From the cell containing the given text, extract its center point as [x, y] coordinate. 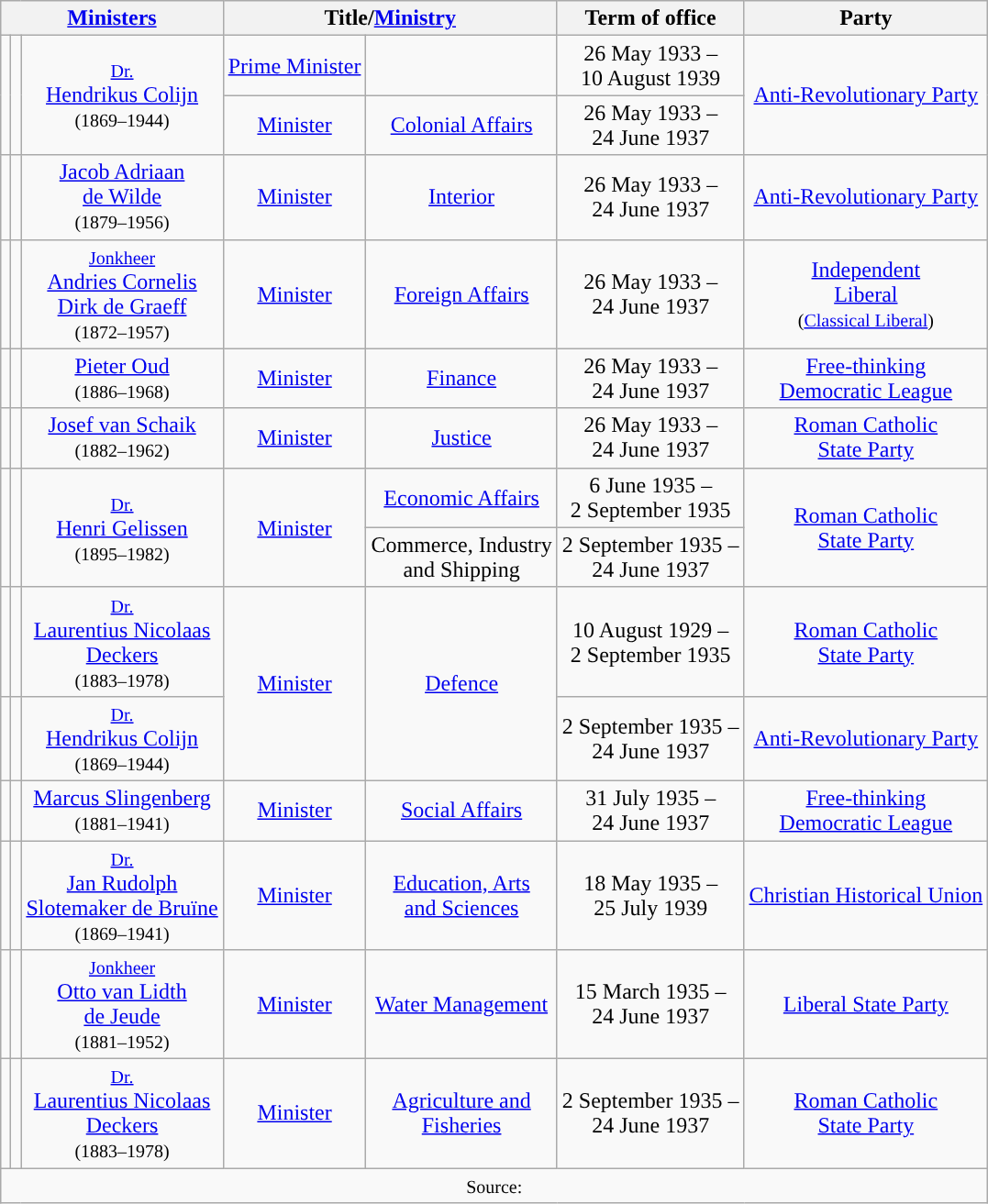
Term of office [650, 18]
Prime Minister [294, 66]
6 June 1935 – 2 September 1935 [650, 497]
31 July 1935 – 24 June 1937 [650, 811]
Social Affairs [461, 811]
Dr. Jan Rudolph Slotemaker de Bruïne (1869–1941) [122, 895]
Agriculture and Fisheries [461, 1113]
26 May 1933 – 10 August 1939 [650, 66]
Jacob Adriaan de Wilde (1879–1956) [122, 197]
Interior [461, 197]
Party [866, 18]
Jonkheer Andries Cornelis Dirk de Graeff (1872–1957) [122, 293]
18 May 1935 – 25 July 1939 [650, 895]
Commerce, Industry and Shipping [461, 558]
Finance [461, 378]
10 August 1929 – 2 September 1935 [650, 642]
Dr. Henri Gelissen (1895–1982) [122, 527]
Independent Liberal (Classical Liberal) [866, 293]
Colonial Affairs [461, 125]
Marcus Slingenberg (1881–1941) [122, 811]
Josef van Schaik (1882–1962) [122, 438]
Foreign Affairs [461, 293]
Economic Affairs [461, 497]
Liberal State Party [866, 1005]
Defence [461, 684]
Title/Ministry [390, 18]
Jonkheer Otto van Lidth de Jeude (1881–1952) [122, 1005]
Source: [494, 1186]
Education, Arts and Sciences [461, 895]
Christian Historical Union [866, 895]
Water Management [461, 1005]
Pieter Oud (1886–1968) [122, 378]
Justice [461, 438]
15 March 1935 – 24 June 1937 [650, 1005]
Ministers [112, 18]
